Capture the cell that displays the provided text and extract its (X, Y) central coordinate. 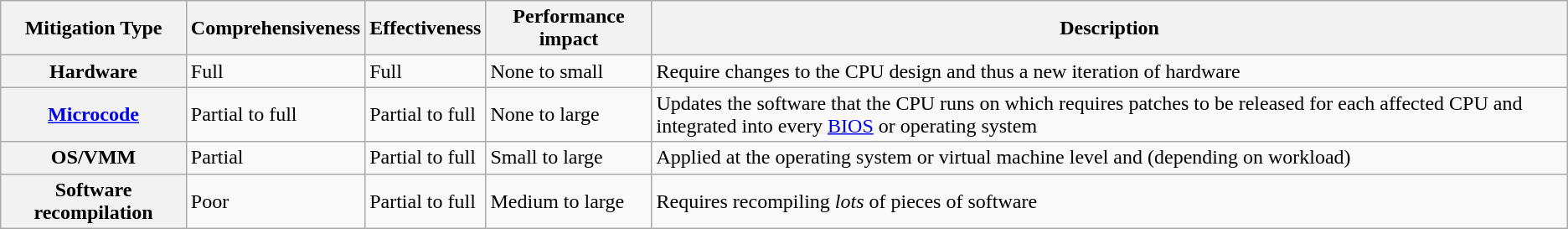
Applied at the operating system or virtual machine level and (depending on workload) (1109, 158)
Require changes to the CPU design and thus a new iteration of hardware (1109, 71)
Poor (275, 201)
Hardware (94, 71)
Description (1109, 29)
Comprehensiveness (275, 29)
None to large (569, 114)
Software recompilation (94, 201)
Microcode (94, 114)
Mitigation Type (94, 29)
Medium to large (569, 201)
Partial (275, 158)
Requires recompiling lots of pieces of software (1109, 201)
Performance impact (569, 29)
Effectiveness (426, 29)
None to small (569, 71)
Small to large (569, 158)
OS/VMM (94, 158)
